Determine the [x, y] coordinate at the center of the cell enclosing the given text.  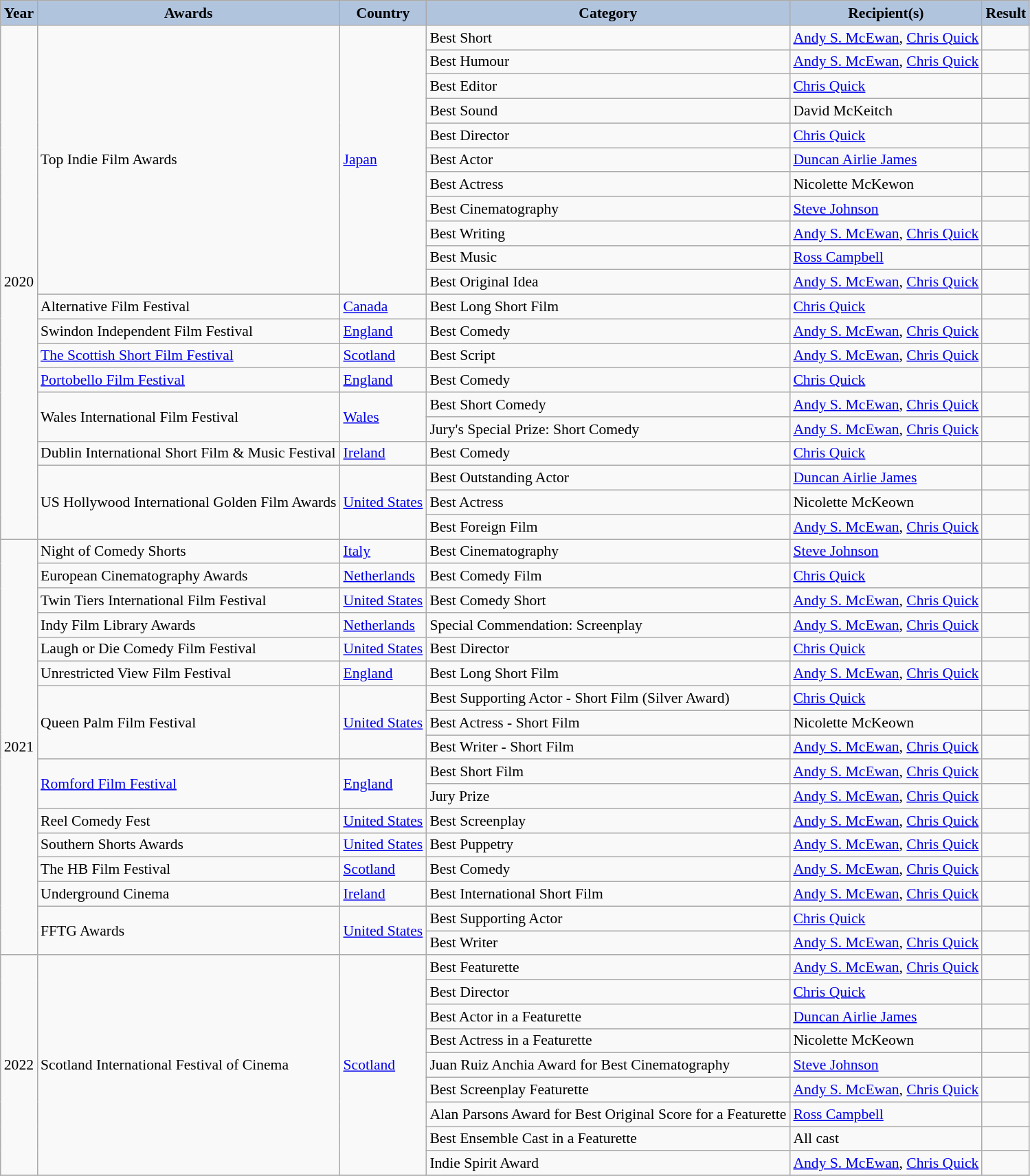
Best Script [607, 356]
Best Humour [607, 62]
Best Actress in a Featurette [607, 1041]
Underground Cinema [188, 894]
Indy Film Library Awards [188, 625]
Jury's Special Prize: Short Comedy [607, 429]
Best Short Film [607, 772]
Best Outstanding Actor [607, 478]
Best Short Comedy [607, 405]
Alan Parsons Award for Best Original Score for a Featurette [607, 1114]
FFTG Awards [188, 930]
US Hollywood International Golden Film Awards [188, 503]
Laugh or Die Comedy Film Festival [188, 649]
Top Indie Film Awards [188, 160]
Japan [383, 160]
Best Foreign Film [607, 527]
Best Actor in a Featurette [607, 1017]
Best Short [607, 38]
Recipient(s) [886, 13]
Best Editor [607, 87]
Indie Spirit Award [607, 1164]
Best Original Idea [607, 282]
Nicolette McKewon [886, 185]
Best Supporting Actor [607, 918]
Category [607, 13]
Canada [383, 307]
The HB Film Festival [188, 870]
David McKeitch [886, 111]
Best Writing [607, 234]
Italy [383, 552]
Swindon Independent Film Festival [188, 331]
All cast [886, 1139]
Night of Comedy Shorts [188, 552]
Juan Ruiz Anchia Award for Best Cinematography [607, 1065]
Awards [188, 13]
Best Writer - Short Film [607, 747]
Best Actress - Short Film [607, 723]
Best Ensemble Cast in a Featurette [607, 1139]
Romford Film Festival [188, 784]
Best Supporting Actor - Short Film (Silver Award) [607, 699]
Queen Palm Film Festival [188, 723]
Dublin International Short Film & Music Festival [188, 453]
Portobello Film Festival [188, 381]
2020 [19, 282]
Best Screenplay [607, 821]
Jury Prize [607, 796]
Best Featurette [607, 968]
Twin Tiers International Film Festival [188, 600]
Best Writer [607, 943]
Scotland International Festival of Cinema [188, 1066]
Year [19, 13]
Southern Shorts Awards [188, 845]
Best Comedy Film [607, 576]
Alternative Film Festival [188, 307]
Country [383, 13]
Reel Comedy Fest [188, 821]
Wales [383, 416]
European Cinematography Awards [188, 576]
Best Actor [607, 160]
Best Music [607, 258]
The Scottish Short Film Festival [188, 356]
Best Puppetry [607, 845]
Result [1006, 13]
Special Commendation: Screenplay [607, 625]
Best Sound [607, 111]
2021 [19, 747]
Best Screenplay Featurette [607, 1090]
Best Comedy Short [607, 600]
Unrestricted View Film Festival [188, 674]
Wales International Film Festival [188, 416]
Best International Short Film [607, 894]
2022 [19, 1066]
